Return (X, Y) of the center of cell containing provided text 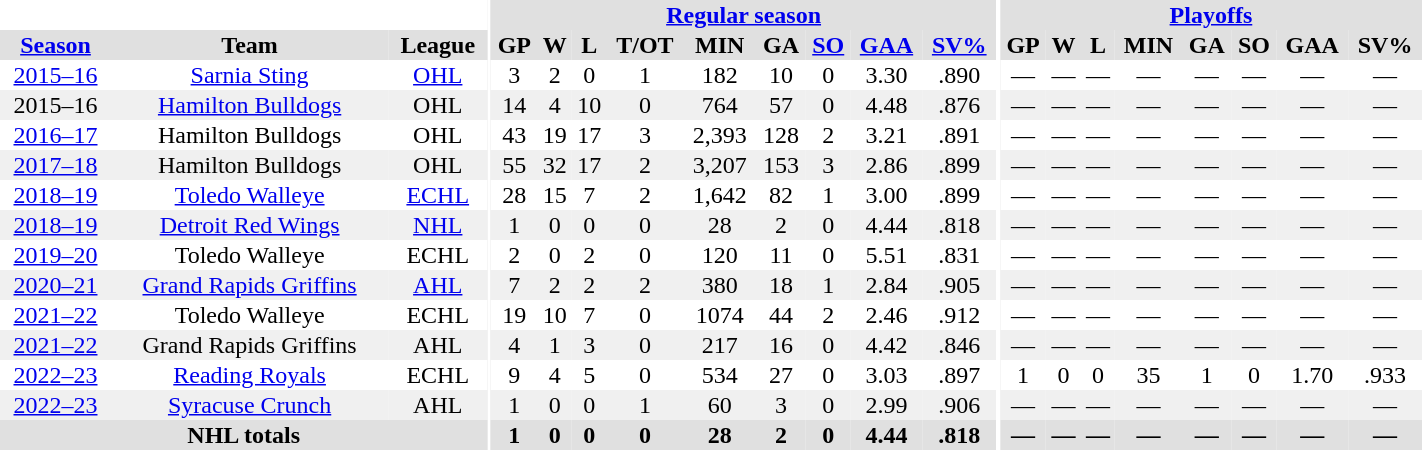
44 (781, 315)
57 (781, 105)
4.48 (887, 105)
2.86 (887, 165)
NHL (438, 225)
43 (514, 135)
1,642 (720, 195)
82 (781, 195)
2016–17 (56, 135)
League (438, 45)
.846 (959, 345)
.890 (959, 75)
NHL totals (244, 435)
32 (554, 165)
217 (720, 345)
Reading Royals (250, 375)
3.30 (887, 75)
2019–20 (56, 255)
15 (554, 195)
764 (720, 105)
2020–21 (56, 285)
Regular season (744, 15)
2.84 (887, 285)
128 (781, 135)
4.42 (887, 345)
Syracuse Crunch (250, 405)
Season (56, 45)
.897 (959, 375)
55 (514, 165)
11 (781, 255)
9 (514, 375)
2017–18 (56, 165)
.905 (959, 285)
3,207 (720, 165)
.891 (959, 135)
14 (514, 105)
2.99 (887, 405)
3.00 (887, 195)
.831 (959, 255)
.933 (1385, 375)
1.70 (1312, 375)
T/OT (644, 45)
5.51 (887, 255)
153 (781, 165)
5 (589, 375)
2,393 (720, 135)
Playoffs (1211, 15)
.912 (959, 315)
182 (720, 75)
16 (781, 345)
534 (720, 375)
3.21 (887, 135)
.876 (959, 105)
380 (720, 285)
18 (781, 285)
1074 (720, 315)
35 (1148, 375)
2.46 (887, 315)
Team (250, 45)
3.03 (887, 375)
.906 (959, 405)
Detroit Red Wings (250, 225)
60 (720, 405)
120 (720, 255)
Sarnia Sting (250, 75)
27 (781, 375)
